From the cell containing the given text, extract its center point as (X, Y) coordinate. 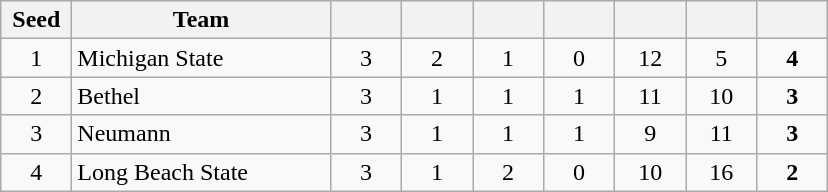
Seed (36, 20)
Team (202, 20)
9 (650, 134)
Bethel (202, 96)
12 (650, 58)
Long Beach State (202, 172)
Neumann (202, 134)
Michigan State (202, 58)
5 (722, 58)
16 (722, 172)
